Determine the (x, y) coordinate at the center of the cell enclosing the given text.  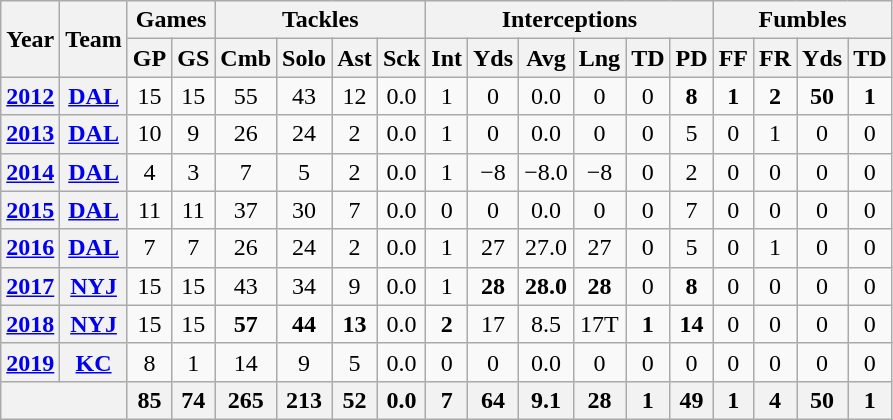
FF (733, 58)
52 (355, 400)
PD (692, 58)
Interceptions (570, 20)
FR (774, 58)
74 (194, 400)
49 (692, 400)
85 (149, 400)
30 (304, 210)
Fumbles (802, 20)
34 (304, 286)
2016 (30, 248)
GP (149, 58)
Team (94, 39)
2013 (30, 134)
44 (304, 324)
Sck (401, 58)
17T (599, 324)
KC (94, 362)
55 (246, 96)
57 (246, 324)
Lng (599, 58)
2012 (30, 96)
17 (494, 324)
27.0 (546, 248)
Cmb (246, 58)
GS (194, 58)
Ast (355, 58)
Games (170, 20)
265 (246, 400)
−8.0 (546, 172)
2015 (30, 210)
3 (194, 172)
10 (149, 134)
13 (355, 324)
213 (304, 400)
28.0 (546, 286)
8.5 (546, 324)
2019 (30, 362)
64 (494, 400)
Tackles (320, 20)
37 (246, 210)
2014 (30, 172)
Year (30, 39)
2017 (30, 286)
9.1 (546, 400)
Avg (546, 58)
2018 (30, 324)
12 (355, 96)
Int (447, 58)
Solo (304, 58)
